Search for the cell housing the specified text and yield its [x, y] center coordinate. 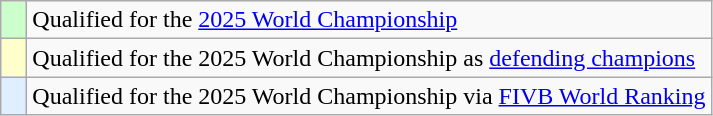
Qualified for the 2025 World Championship [369, 20]
Qualified for the 2025 World Championship via FIVB World Ranking [369, 96]
Qualified for the 2025 World Championship as defending champions [369, 58]
